Provide the [x, y] coordinate of the cell's center where the given text is located.  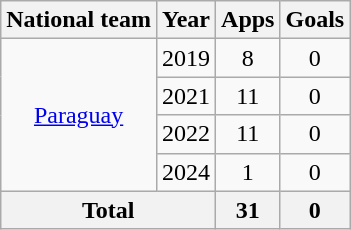
2022 [186, 134]
31 [248, 210]
Paraguay [79, 115]
Apps [248, 20]
2024 [186, 172]
National team [79, 20]
Goals [315, 20]
8 [248, 58]
Year [186, 20]
1 [248, 172]
Total [108, 210]
2021 [186, 96]
2019 [186, 58]
